Pinpoint the cell where the given text exists, returning its (X, Y) midpoint coordinate. 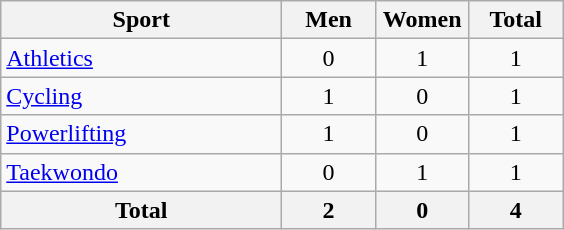
Cycling (142, 96)
Women (422, 20)
4 (516, 210)
Taekwondo (142, 172)
Sport (142, 20)
2 (329, 210)
Powerlifting (142, 134)
Athletics (142, 58)
Men (329, 20)
